Determine the (x, y) coordinate at the center of the cell enclosing the given text.  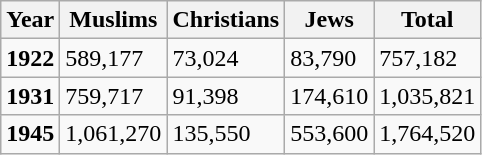
83,790 (330, 58)
73,024 (226, 58)
91,398 (226, 96)
Jews (330, 20)
1,061,270 (114, 134)
Muslims (114, 20)
1,035,821 (428, 96)
Total (428, 20)
757,182 (428, 58)
589,177 (114, 58)
Year (30, 20)
553,600 (330, 134)
Christians (226, 20)
174,610 (330, 96)
1922 (30, 58)
1945 (30, 134)
135,550 (226, 134)
1931 (30, 96)
1,764,520 (428, 134)
759,717 (114, 96)
